Locate the cell with the specified text and output its [X, Y] center coordinate. 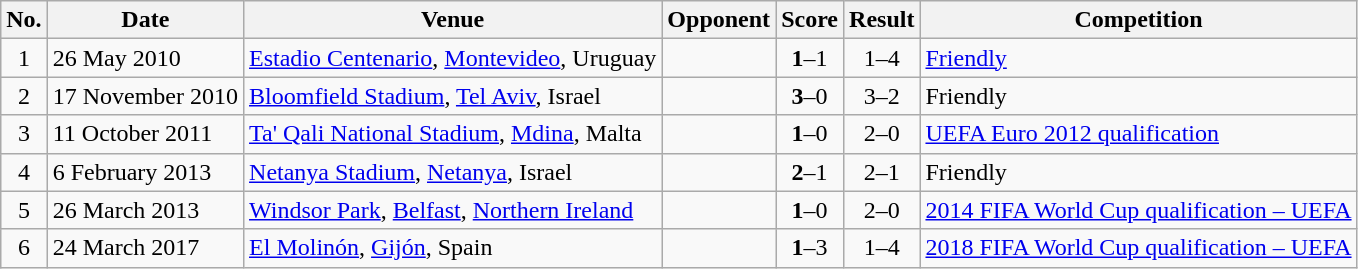
11 October 2011 [145, 134]
Result [882, 20]
24 March 2017 [145, 248]
17 November 2010 [145, 96]
El Molinón, Gijón, Spain [453, 248]
Competition [1138, 20]
2018 FIFA World Cup qualification – UEFA [1138, 248]
26 May 2010 [145, 58]
1–1 [810, 58]
4 [24, 172]
3–0 [810, 96]
5 [24, 210]
1 [24, 58]
6 [24, 248]
Date [145, 20]
3–2 [882, 96]
Bloomfield Stadium, Tel Aviv, Israel [453, 96]
Venue [453, 20]
Netanya Stadium, Netanya, Israel [453, 172]
UEFA Euro 2012 qualification [1138, 134]
3 [24, 134]
Opponent [719, 20]
2014 FIFA World Cup qualification – UEFA [1138, 210]
No. [24, 20]
26 March 2013 [145, 210]
6 February 2013 [145, 172]
1–3 [810, 248]
Windsor Park, Belfast, Northern Ireland [453, 210]
Ta' Qali National Stadium, Mdina, Malta [453, 134]
Estadio Centenario, Montevideo, Uruguay [453, 58]
2 [24, 96]
Score [810, 20]
